Scan for the cell matching the given text and deliver its [x, y] coordinate at center. 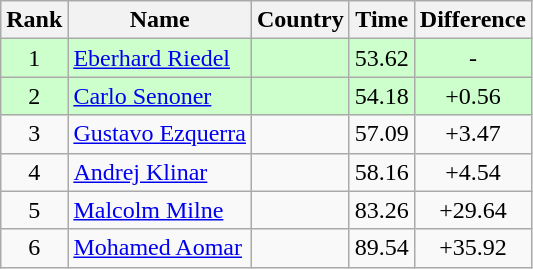
Rank [34, 20]
5 [34, 210]
89.54 [382, 248]
Malcolm Milne [160, 210]
3 [34, 134]
Mohamed Aomar [160, 248]
Difference [472, 20]
54.18 [382, 96]
4 [34, 172]
58.16 [382, 172]
- [472, 58]
+0.56 [472, 96]
Country [301, 20]
Gustavo Ezquerra [160, 134]
Andrej Klinar [160, 172]
Time [382, 20]
Name [160, 20]
+3.47 [472, 134]
+29.64 [472, 210]
6 [34, 248]
2 [34, 96]
53.62 [382, 58]
Eberhard Riedel [160, 58]
Carlo Senoner [160, 96]
1 [34, 58]
+4.54 [472, 172]
57.09 [382, 134]
+35.92 [472, 248]
83.26 [382, 210]
